Extract the (X, Y) coordinate from the center of the cell holding the provided text.  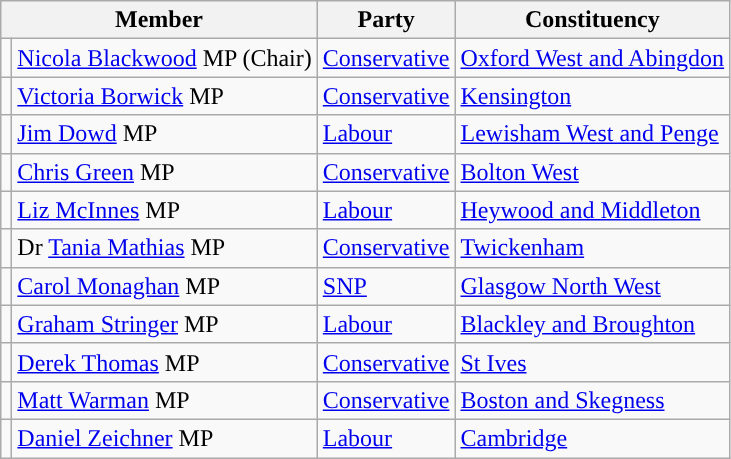
Twickenham (592, 248)
Oxford West and Abingdon (592, 58)
Chris Green MP (164, 172)
Daniel Zeichner MP (164, 438)
Cambridge (592, 438)
Boston and Skegness (592, 400)
St Ives (592, 362)
Jim Dowd MP (164, 134)
Constituency (592, 20)
Kensington (592, 96)
SNP (386, 286)
Heywood and Middleton (592, 210)
Carol Monaghan MP (164, 286)
Glasgow North West (592, 286)
Blackley and Broughton (592, 324)
Party (386, 20)
Lewisham West and Penge (592, 134)
Matt Warman MP (164, 400)
Member (160, 20)
Dr Tania Mathias MP (164, 248)
Bolton West (592, 172)
Victoria Borwick MP (164, 96)
Nicola Blackwood MP (Chair) (164, 58)
Graham Stringer MP (164, 324)
Liz McInnes MP (164, 210)
Derek Thomas MP (164, 362)
